Search for the cell housing the specified text and yield its [x, y] center coordinate. 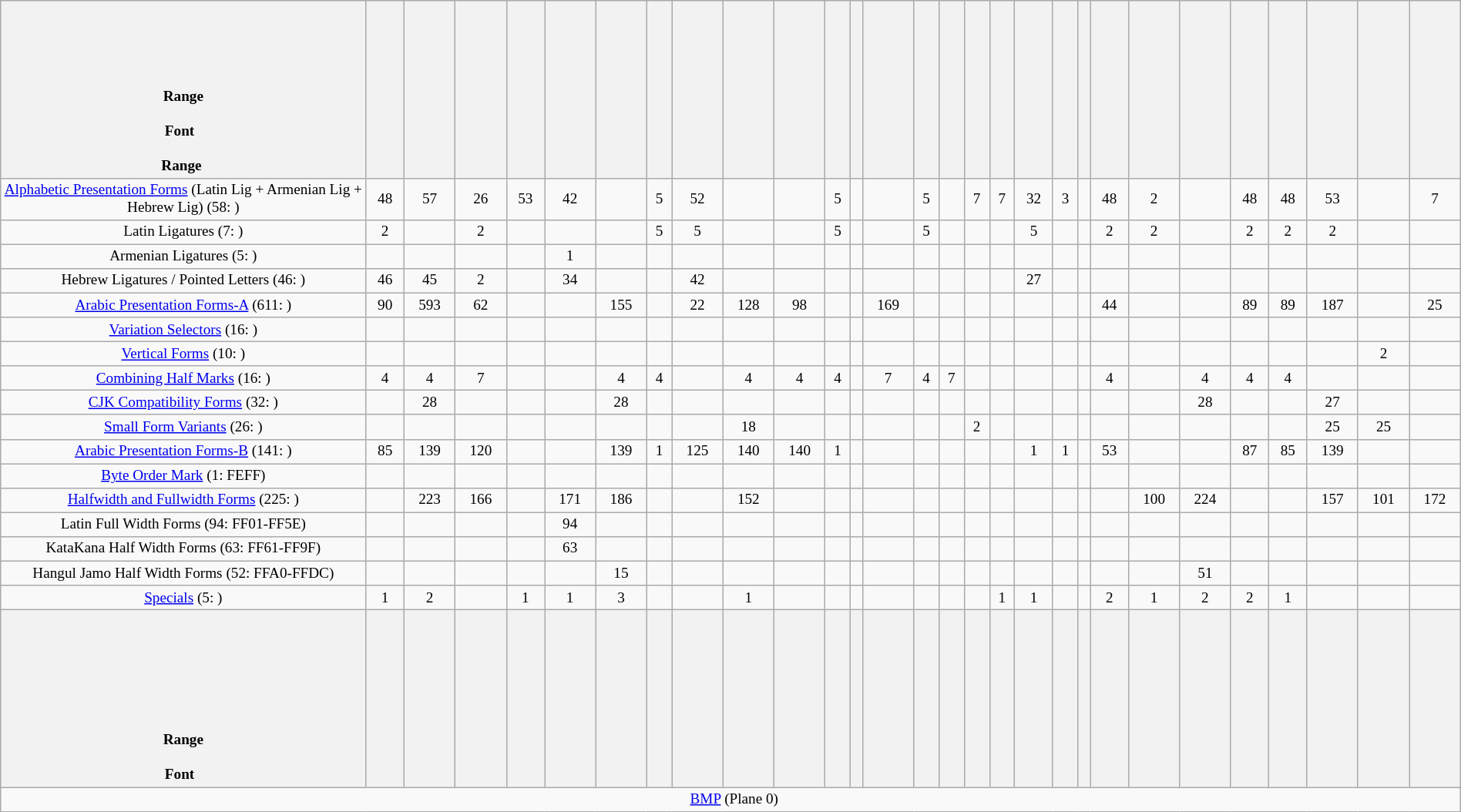
26 [481, 199]
22 [697, 305]
Specials (5: ) [183, 598]
166 [481, 500]
152 [748, 500]
186 [621, 500]
52 [697, 199]
44 [1110, 305]
Alphabetic Presentation Forms (Latin Lig + Armenian Lig + Hebrew Lig) (58: ) [183, 199]
87 [1250, 451]
46 [385, 280]
187 [1332, 305]
57 [429, 199]
171 [569, 500]
155 [621, 305]
157 [1332, 500]
Hebrew Ligatures / Pointed Letters (46: ) [183, 280]
Vertical Forms (10: ) [183, 354]
223 [429, 500]
63 [569, 549]
169 [888, 305]
Arabic Presentation Forms-A (611: ) [183, 305]
RangeFont Range [183, 89]
94 [569, 525]
Latin Full Width Forms (94: FF01-FF5E) [183, 525]
32 [1034, 199]
100 [1154, 500]
Combining Half Marks (16: ) [183, 378]
15 [621, 573]
Arabic Presentation Forms-B (141: ) [183, 451]
Variation Selectors (16: ) [183, 330]
128 [748, 305]
Halfwidth and Fullwidth Forms (225: ) [183, 500]
Small Form Variants (26: ) [183, 427]
101 [1383, 500]
593 [429, 305]
125 [697, 451]
KataKana Half Width Forms (63: FF61-FF9F) [183, 549]
51 [1205, 573]
Latin Ligatures (7: ) [183, 232]
120 [481, 451]
RangeFont [183, 698]
CJK Compatibility Forms (32: ) [183, 403]
Armenian Ligatures (5: ) [183, 257]
Hangul Jamo Half Width Forms (52: FFA0-FFDC) [183, 573]
45 [429, 280]
224 [1205, 500]
172 [1435, 500]
62 [481, 305]
18 [748, 427]
98 [799, 305]
90 [385, 305]
BMP (Plane 0) [730, 800]
34 [569, 280]
Byte Order Mark (1: FEFF) [183, 475]
